Provide the (X, Y) coordinate of the cell's center where the given text is located.  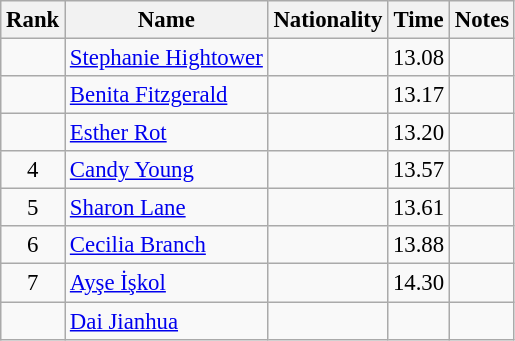
13.08 (419, 58)
Time (419, 20)
Ayşe İşkol (167, 283)
Rank (33, 20)
Name (167, 20)
Notes (482, 20)
Candy Young (167, 170)
13.17 (419, 95)
Dai Jianhua (167, 321)
Sharon Lane (167, 208)
Cecilia Branch (167, 245)
5 (33, 208)
13.57 (419, 170)
13.61 (419, 208)
13.20 (419, 133)
Esther Rot (167, 133)
13.88 (419, 245)
Benita Fitzgerald (167, 95)
Nationality (328, 20)
6 (33, 245)
14.30 (419, 283)
Stephanie Hightower (167, 58)
7 (33, 283)
4 (33, 170)
